Return [X, Y] of the center of cell containing provided text 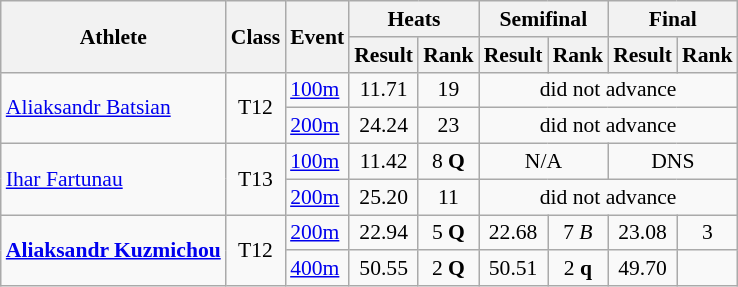
Ihar Fartunau [114, 180]
8 Q [448, 162]
Class [256, 36]
24.24 [384, 126]
22.68 [514, 233]
2 Q [448, 269]
19 [448, 90]
7 B [578, 233]
2 q [578, 269]
50.51 [514, 269]
22.94 [384, 233]
11.42 [384, 162]
Heats [414, 19]
11.71 [384, 90]
11 [448, 197]
3 [708, 233]
DNS [672, 162]
T13 [256, 180]
400m [317, 269]
50.55 [384, 269]
Event [317, 36]
Athlete [114, 36]
Semifinal [544, 19]
Final [672, 19]
N/A [544, 162]
Aliaksandr Kuzmichou [114, 250]
23 [448, 126]
Aliaksandr Batsian [114, 108]
5 Q [448, 233]
25.20 [384, 197]
49.70 [642, 269]
23.08 [642, 233]
